Capture the cell that displays the provided text and extract its (X, Y) central coordinate. 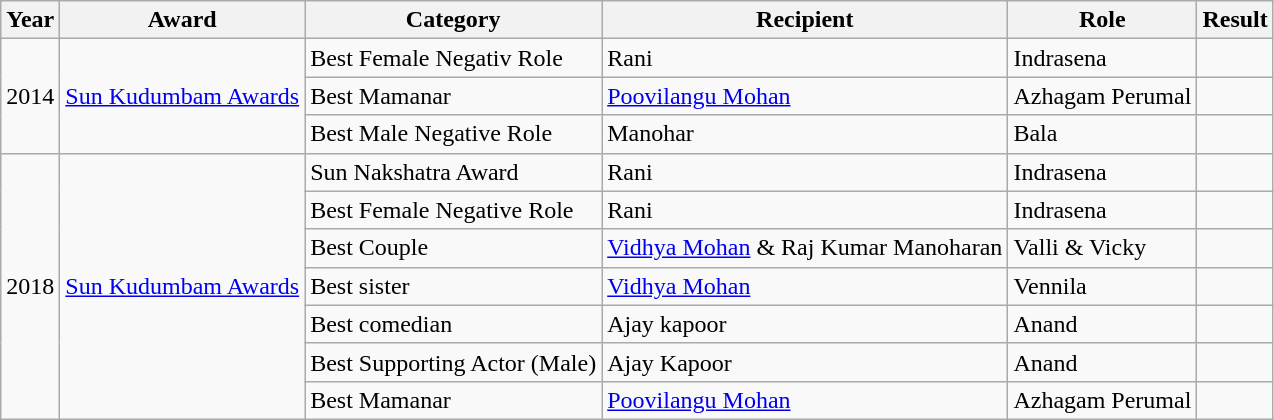
Vennila (1102, 286)
Valli & Vicky (1102, 248)
Result (1235, 20)
Role (1102, 20)
2018 (30, 286)
Vidhya Mohan & Raj Kumar Manoharan (805, 248)
Sun Nakshatra Award (454, 172)
2014 (30, 96)
Best Couple (454, 248)
Best sister (454, 286)
Award (182, 20)
Year (30, 20)
Manohar (805, 134)
Best Supporting Actor (Male) (454, 362)
Bala (1102, 134)
Ajay kapoor (805, 324)
Best Female Negativ Role (454, 58)
Ajay Kapoor (805, 362)
Best Female Negative Role (454, 210)
Recipient (805, 20)
Best Male Negative Role (454, 134)
Best comedian (454, 324)
Vidhya Mohan (805, 286)
Category (454, 20)
